Determine the (x, y) coordinate at the center of the cell enclosing the given text.  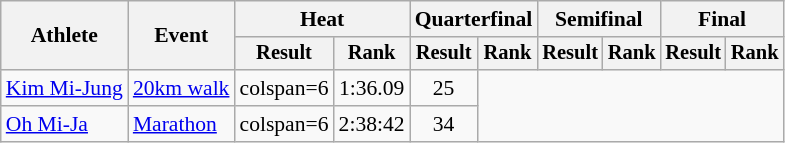
Kim Mi-Jung (64, 88)
Heat (322, 19)
Oh Mi-Ja (64, 124)
25 (444, 88)
Event (182, 36)
1:36.09 (372, 88)
34 (444, 124)
Marathon (182, 124)
20km walk (182, 88)
Quarterfinal (474, 19)
Semifinal (598, 19)
Final (722, 19)
2:38:42 (372, 124)
Athlete (64, 36)
